Pinpoint the cell where the given text exists, returning its [X, Y] midpoint coordinate. 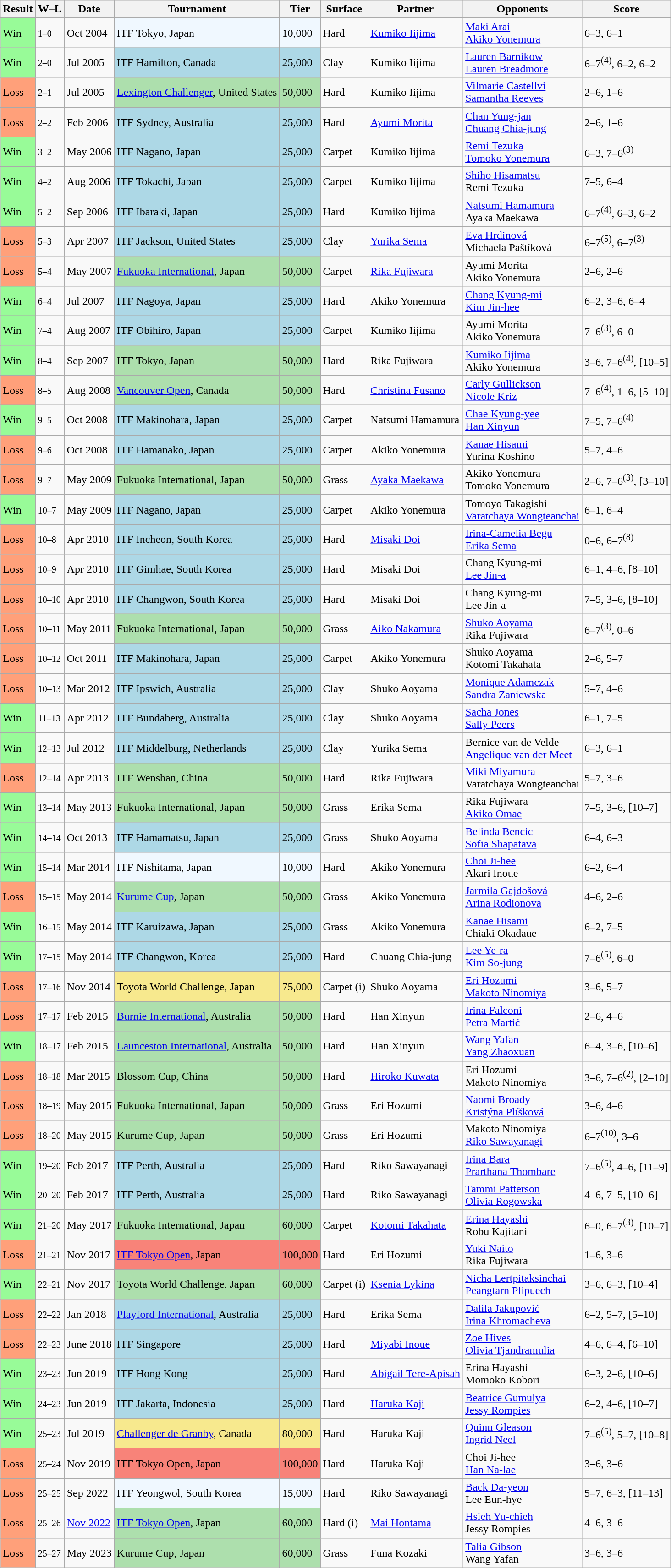
Kanae Hisami Chiaki Okadaue [522, 927]
Quinn Gleason Ingrid Neel [522, 1434]
Chang Kyung-mi Kim Jin-hee [522, 300]
Oct 2011 [89, 659]
7–6(3), 6–0 [627, 331]
8–5 [49, 390]
May 2023 [89, 1553]
Chuang Chia-jung [415, 956]
10–12 [49, 659]
19–20 [49, 1165]
7–5, 7–6(4) [627, 421]
ITF Hamanako, Japan [197, 450]
Score [627, 9]
2–6, 4–6 [627, 1016]
Lexington Challenger, United States [197, 93]
Sep 2022 [89, 1493]
Bernice van de Velde Angelique van der Meet [522, 748]
Irina-Camelia Begu Erika Sema [522, 540]
6–7(5), 6–7(3) [627, 241]
25–27 [49, 1553]
24–23 [49, 1404]
ITF Hamilton, Canada [197, 62]
15–14 [49, 868]
ITF Ipswich, Australia [197, 688]
Aug 2007 [89, 331]
Choi Ji-hee Akari Inoue [522, 868]
Apr 2013 [89, 778]
ITF Nagoya, Japan [197, 300]
Aug 2006 [89, 181]
Mar 2014 [89, 868]
Apr 2012 [89, 718]
6–1, 7–5 [627, 718]
17–15 [49, 956]
10–10 [49, 599]
ITF Singapore [197, 1344]
Hard (i) [344, 1523]
Erina Hayashi Momoko Kobori [522, 1374]
7–5, 6–4 [627, 181]
5–2 [49, 212]
6–2, 7–5 [627, 927]
4–2 [49, 181]
Irina Bara Prarthana Thombare [522, 1165]
Hsieh Yu-chieh Jessy Rompies [522, 1523]
Shiho Hisamatsu Remi Tezuka [522, 181]
May 2011 [89, 628]
Abigail Tere-Apisah [415, 1374]
3–6, 5–7 [627, 987]
2–0 [49, 62]
6–1, 4–6, [8–10] [627, 569]
6–7(4), 6–3, 6–2 [627, 212]
ITF Hong Kong [197, 1374]
Date [89, 9]
6–7(4), 6–2, 6–2 [627, 62]
3–6, 7–6(4), [10–5] [627, 360]
7–6(5), 5–7, [10–8] [627, 1434]
18–20 [49, 1135]
ITF Hamamatsu, Japan [197, 837]
6–3, 7–6(3) [627, 152]
2–1 [49, 93]
6–0, 6–7(3), [10–7] [627, 1225]
18–18 [49, 1076]
Funa Kozaki [415, 1553]
Ayaka Maekawa [415, 480]
6–7(10), 3–6 [627, 1135]
21–20 [49, 1225]
7–6(5), 4–6, [11–9] [627, 1165]
ITF Ibaraki, Japan [197, 212]
7–6(4), 1–6, [5–10] [627, 390]
ITF Nishitama, Japan [197, 868]
Blossom Cup, China [197, 1076]
Zoe Hives Olivia Tjandramulia [522, 1344]
May 2007 [89, 271]
11–13 [49, 718]
ITF Gimhae, South Korea [197, 569]
May 2013 [89, 807]
Choi Ji-hee Han Na-lae [522, 1463]
ITF Jackson, United States [197, 241]
Chae Kyung-yee Han Xinyun [522, 421]
ITF Sydney, Australia [197, 122]
Dalila Jakupović Irina Khromacheva [522, 1314]
Kotomi Takahata [415, 1225]
Chan Yung-jan Chuang Chia-jung [522, 122]
18–17 [49, 1046]
ITF Bundaberg, Australia [197, 718]
Kanae Hisami Yurina Koshino [522, 450]
Remi Tezuka Tomoko Yonemura [522, 152]
13–14 [49, 807]
Vancouver Open, Canada [197, 390]
Nicha Lertpitaksinchai Peangtarn Plipuech [522, 1284]
6–4, 3–6, [10–6] [627, 1046]
Tomoyo Takagishi Varatchaya Wongteanchai [522, 509]
Mar 2012 [89, 688]
Jul 2007 [89, 300]
Aiko Nakamura [415, 628]
ITF Jakarta, Indonesia [197, 1404]
Akiko Yonemura Tomoko Yonemura [522, 480]
6–4 [49, 300]
Jan 2018 [89, 1314]
22–22 [49, 1314]
Miki Miyamura Varatchaya Wongteanchai [522, 778]
May 2006 [89, 152]
2–2 [49, 122]
9–5 [49, 421]
Back Da-yeon Lee Eun-hye [522, 1493]
Sacha Jones Sally Peers [522, 718]
7–4 [49, 331]
9–7 [49, 480]
25–25 [49, 1493]
Launceston International, Australia [197, 1046]
Naomi Broady Kristýna Plíšková [522, 1106]
Talia Gibson Wang Yafan [522, 1553]
Shuko Aoyama Kotomi Takahata [522, 659]
17–17 [49, 1016]
80,000 [300, 1434]
10–11 [49, 628]
4–6, 7–5, [10–6] [627, 1195]
Yuki Naito Rika Fujiwara [522, 1254]
May 2017 [89, 1225]
Lee Ye-ra Kim So-jung [522, 956]
Erina Hayashi Robu Kajitani [522, 1225]
2–6, 2–6 [627, 271]
Kumiko Iijima Akiko Yonemura [522, 360]
6–1, 6–4 [627, 509]
3–6, 7–6(2), [2–10] [627, 1076]
Christina Fusano [415, 390]
7–5, 3–6, [10–7] [627, 807]
Oct 2013 [89, 837]
10–13 [49, 688]
Nov 2022 [89, 1523]
Irina Falconi Petra Martić [522, 1016]
Result [18, 9]
5–4 [49, 271]
75,000 [300, 987]
Nov 2019 [89, 1463]
6–2, 4–6, [10–7] [627, 1404]
9–6 [49, 450]
14–14 [49, 837]
W–L [49, 9]
Hiroko Kuwata [415, 1076]
Surface [344, 9]
17–16 [49, 987]
10–7 [49, 509]
ITF Obihiro, Japan [197, 331]
Natsumi Hamamura Ayaka Maekawa [522, 212]
Belinda Bencic Sofia Shapatava [522, 837]
Mar 2015 [89, 1076]
Apr 2007 [89, 241]
ITF Changwon, Korea [197, 956]
3–6, 4–6 [627, 1106]
5–7, 3–6 [627, 778]
3–6, 6–3, [10–4] [627, 1284]
6–2, 5–7, [5–10] [627, 1314]
Eva Hrdinová Michaela Paštíková [522, 241]
0–6, 6–7(8) [627, 540]
23–23 [49, 1374]
Feb 2006 [89, 122]
5–7, 6–3, [11–13] [627, 1493]
6–3, 2–6, [10–6] [627, 1374]
ITF Changwon, South Korea [197, 599]
Lauren Barnikow Lauren Breadmore [522, 62]
Jul 2019 [89, 1434]
Jul 2012 [89, 748]
15–15 [49, 897]
3–2 [49, 152]
Oct 2004 [89, 33]
1–0 [49, 33]
Vilmarie Castellvi Samantha Reeves [522, 93]
Playford International, Australia [197, 1314]
Opponents [522, 9]
ITF Tokachi, Japan [197, 181]
2–6, 7–6(3), [3–10] [627, 480]
4–6, 3–6 [627, 1523]
June 2018 [89, 1344]
4–6, 2–6 [627, 897]
21–21 [49, 1254]
12–13 [49, 748]
Wang Yafan Yang Zhaoxuan [522, 1046]
12–14 [49, 778]
Monique Adamczak Sandra Zaniewska [522, 688]
Sep 2006 [89, 212]
2–6, 5–7 [627, 659]
ITF Middelburg, Netherlands [197, 748]
7–6(5), 6–0 [627, 956]
18–19 [49, 1106]
Miyabi Inoue [415, 1344]
25–23 [49, 1434]
5–3 [49, 241]
Sep 2007 [89, 360]
Makoto Ninomiya Riko Sawayanagi [522, 1135]
15,000 [300, 1493]
Partner [415, 9]
Tier [300, 9]
Burnie International, Australia [197, 1016]
Rika Fujiwara Akiko Omae [522, 807]
Mai Hontama [415, 1523]
6–2, 6–4 [627, 868]
20–20 [49, 1195]
Carly Gullickson Nicole Kriz [522, 390]
Ksenia Lykina [415, 1284]
4–6, 6–4, [6–10] [627, 1344]
10–8 [49, 540]
10–9 [49, 569]
Nov 2014 [89, 987]
8–4 [49, 360]
7–5, 3–6, [8–10] [627, 599]
6–2, 3–6, 6–4 [627, 300]
ITF Karuizawa, Japan [197, 927]
ITF Yeongwol, South Korea [197, 1493]
6–4, 6–3 [627, 837]
6–7(3), 0–6 [627, 628]
Ayumi Morita [415, 122]
Tournament [197, 9]
25–24 [49, 1463]
22–23 [49, 1344]
1–6, 3–6 [627, 1254]
Challenger de Granby, Canada [197, 1434]
Tammi Patterson Olivia Rogowska [522, 1195]
25–26 [49, 1523]
16–15 [49, 927]
22–21 [49, 1284]
Jarmila Gajdošová Arina Rodionova [522, 897]
Maki Arai Akiko Yonemura [522, 33]
Shuko Aoyama Rika Fujiwara [522, 628]
ITF Wenshan, China [197, 778]
Natsumi Hamamura [415, 421]
ITF Incheon, South Korea [197, 540]
Beatrice Gumulya Jessy Rompies [522, 1404]
Aug 2008 [89, 390]
